Pinpoint the cell where the given text exists, returning its [X, Y] midpoint coordinate. 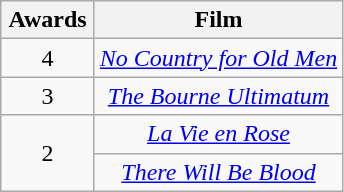
4 [48, 58]
Film [218, 20]
Awards [48, 20]
La Vie en Rose [218, 134]
The Bourne Ultimatum [218, 96]
2 [48, 153]
No Country for Old Men [218, 58]
3 [48, 96]
There Will Be Blood [218, 172]
